Identify which cell holds the provided text, then report its (x, y) central coordinate. 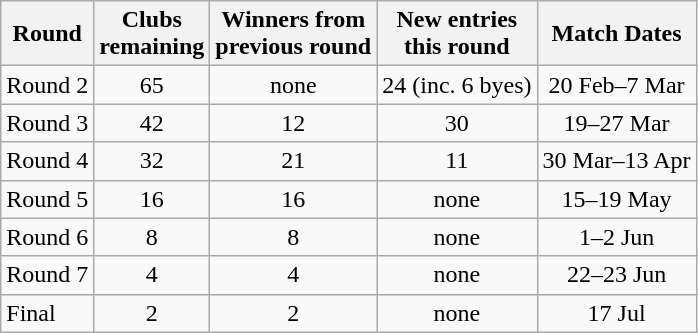
20 Feb–7 Mar (616, 85)
New entriesthis round (457, 34)
22–23 Jun (616, 275)
Final (48, 313)
Match Dates (616, 34)
42 (152, 123)
30 (457, 123)
1–2 Jun (616, 237)
Round 3 (48, 123)
Clubsremaining (152, 34)
Round 6 (48, 237)
Round 4 (48, 161)
11 (457, 161)
Round 2 (48, 85)
17 Jul (616, 313)
65 (152, 85)
32 (152, 161)
Round (48, 34)
21 (294, 161)
30 Mar–13 Apr (616, 161)
Round 5 (48, 199)
Round 7 (48, 275)
12 (294, 123)
24 (inc. 6 byes) (457, 85)
15–19 May (616, 199)
Winners fromprevious round (294, 34)
19–27 Mar (616, 123)
